Find where the given text appears and provide that cell's center as (x, y) coordinate. 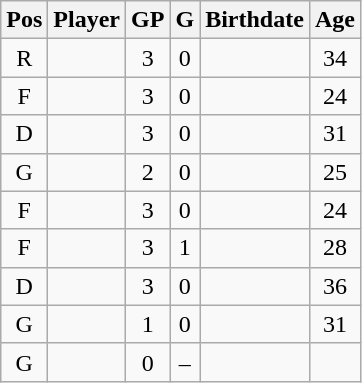
R (24, 58)
– (185, 362)
2 (148, 172)
28 (334, 248)
Pos (24, 20)
GP (148, 20)
36 (334, 286)
Birthdate (255, 20)
Age (334, 20)
34 (334, 58)
Player (87, 20)
25 (334, 172)
